Detect which cell encompasses the target text, then output its (X, Y) center coordinate. 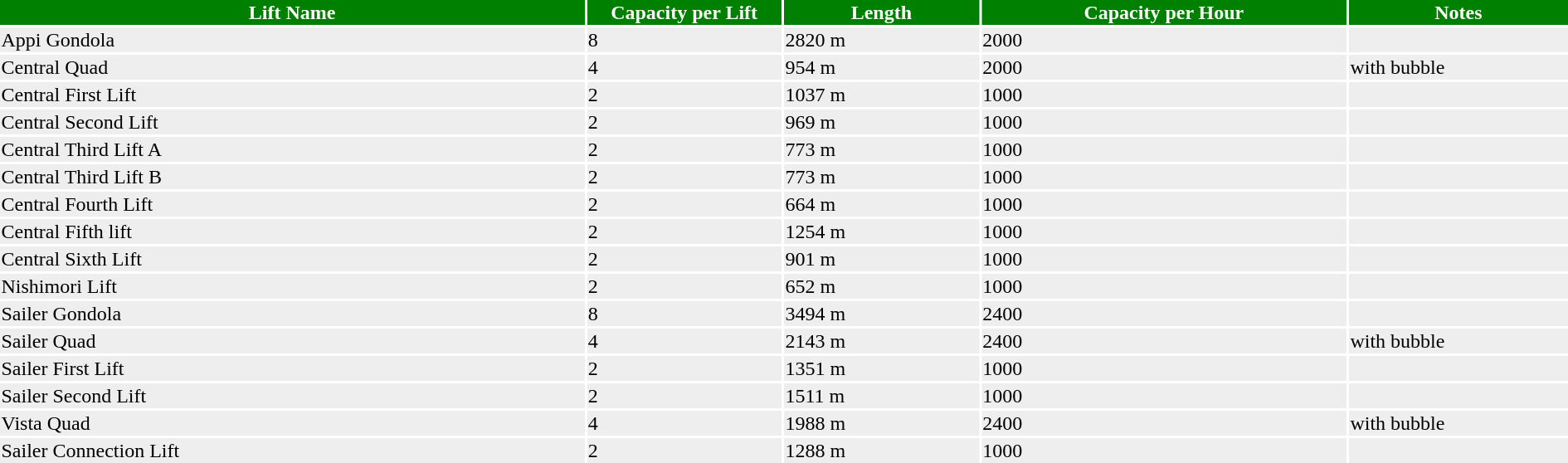
2143 m (881, 341)
Sailer Second Lift (292, 396)
Sailer Gondola (292, 314)
3494 m (881, 314)
Central Sixth Lift (292, 259)
1511 m (881, 396)
Central Quad (292, 67)
Nishimori Lift (292, 286)
1988 m (881, 423)
664 m (881, 204)
Sailer First Lift (292, 368)
969 m (881, 122)
1037 m (881, 95)
Vista Quad (292, 423)
652 m (881, 286)
954 m (881, 67)
1351 m (881, 368)
2820 m (881, 40)
Central Third Lift A (292, 149)
1288 m (881, 451)
901 m (881, 259)
Central Third Lift B (292, 177)
1254 m (881, 231)
Sailer Quad (292, 341)
Central Second Lift (292, 122)
Central Fifth lift (292, 231)
Capacity per Hour (1164, 12)
Appi Gondola (292, 40)
Notes (1458, 12)
Central First Lift (292, 95)
Capacity per Lift (684, 12)
Central Fourth Lift (292, 204)
Sailer Connection Lift (292, 451)
Length (881, 12)
Lift Name (292, 12)
